For the text-containing cell, return its midpoint in [X, Y] coordinate format. 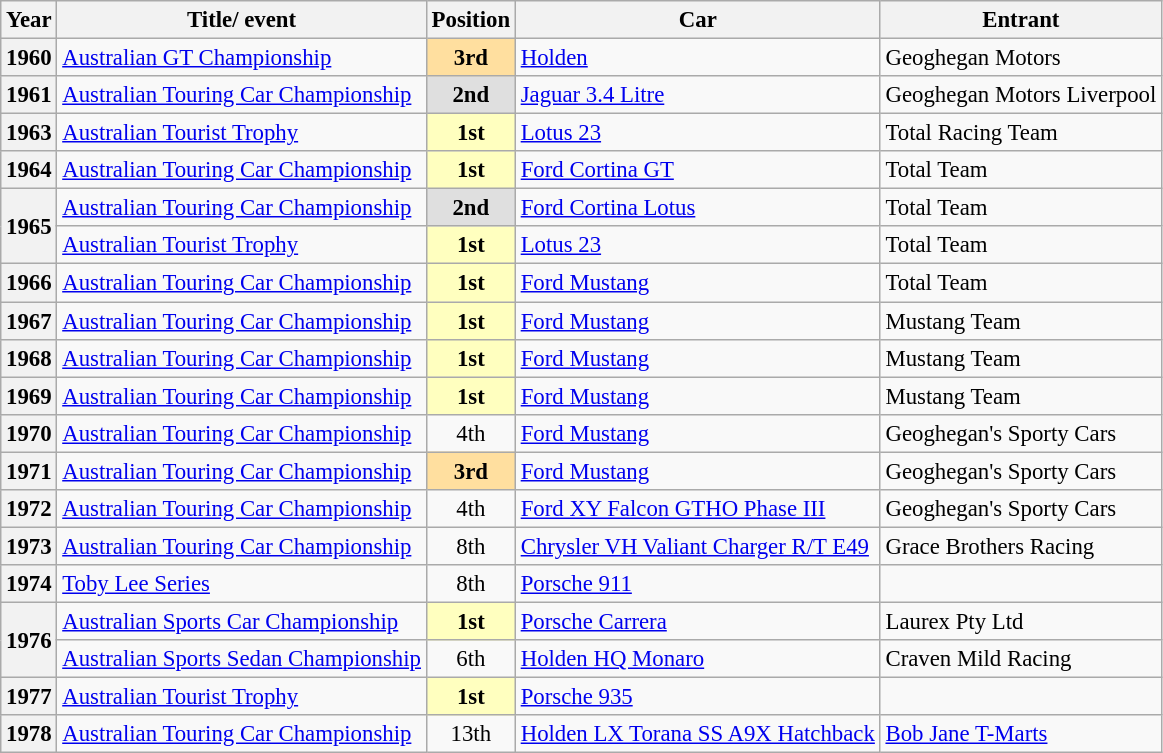
Laurex Pty Ltd [1020, 621]
Jaguar 3.4 Litre [698, 95]
Ford Cortina GT [698, 170]
Total Racing Team [1020, 133]
1961 [29, 95]
1978 [29, 734]
Australian Sports Sedan Championship [242, 659]
1960 [29, 58]
Toby Lee Series [242, 584]
1967 [29, 321]
1973 [29, 546]
Title/ event [242, 20]
1963 [29, 133]
Porsche Carrera [698, 621]
1966 [29, 283]
Geoghegan Motors Liverpool [1020, 95]
Grace Brothers Racing [1020, 546]
Car [698, 20]
Chrysler VH Valiant Charger R/T E49 [698, 546]
Entrant [1020, 20]
1965 [29, 226]
Bob Jane T-Marts [1020, 734]
1970 [29, 433]
Holden LX Torana SS A9X Hatchback [698, 734]
Australian GT Championship [242, 58]
1971 [29, 471]
1972 [29, 509]
Craven Mild Racing [1020, 659]
Ford XY Falcon GTHO Phase III [698, 509]
Year [29, 20]
1964 [29, 170]
Holden HQ Monaro [698, 659]
1976 [29, 640]
Geoghegan Motors [1020, 58]
Position [470, 20]
Porsche 935 [698, 697]
6th [470, 659]
Ford Cortina Lotus [698, 208]
Porsche 911 [698, 584]
1968 [29, 358]
1969 [29, 396]
1977 [29, 697]
13th [470, 734]
1974 [29, 584]
Holden [698, 58]
Australian Sports Car Championship [242, 621]
